Pinpoint the cell where the given text exists, returning its [X, Y] midpoint coordinate. 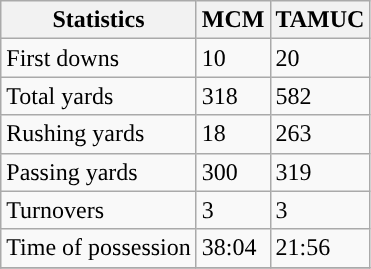
300 [233, 172]
Turnovers [99, 210]
TAMUC [320, 20]
21:56 [320, 248]
10 [233, 58]
18 [233, 134]
318 [233, 96]
263 [320, 134]
38:04 [233, 248]
Passing yards [99, 172]
MCM [233, 20]
Rushing yards [99, 134]
582 [320, 96]
Total yards [99, 96]
First downs [99, 58]
20 [320, 58]
319 [320, 172]
Time of possession [99, 248]
Statistics [99, 20]
